For the text-containing cell, return its midpoint in [x, y] coordinate format. 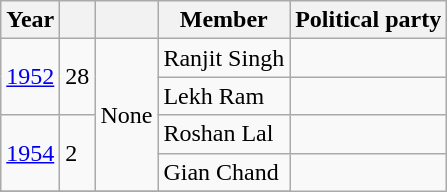
None [126, 115]
Member [224, 20]
Roshan Lal [224, 134]
1952 [30, 77]
28 [78, 77]
Ranjit Singh [224, 58]
2 [78, 153]
Political party [368, 20]
Year [30, 20]
Gian Chand [224, 172]
1954 [30, 153]
Lekh Ram [224, 96]
